Return the (x, y) coordinate for the center point of the cell that contains the specified text.  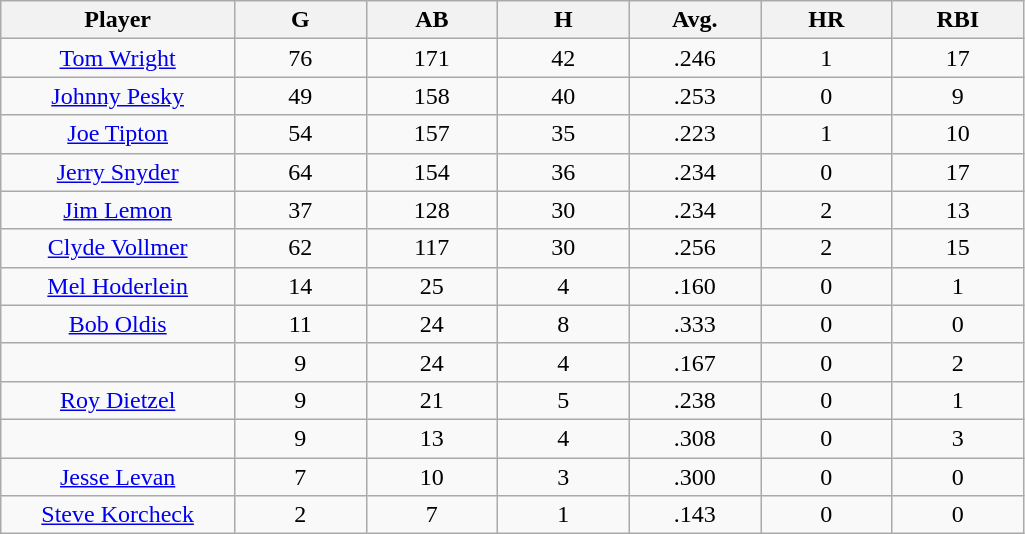
.246 (695, 58)
.238 (695, 400)
AB (432, 20)
Tom Wright (118, 58)
40 (564, 96)
14 (301, 286)
.143 (695, 515)
49 (301, 96)
H (564, 20)
.333 (695, 324)
Bob Oldis (118, 324)
Roy Dietzel (118, 400)
.253 (695, 96)
.256 (695, 248)
54 (301, 134)
64 (301, 172)
62 (301, 248)
36 (564, 172)
37 (301, 210)
G (301, 20)
Jim Lemon (118, 210)
.300 (695, 477)
Jerry Snyder (118, 172)
42 (564, 58)
158 (432, 96)
157 (432, 134)
Player (118, 20)
.167 (695, 362)
25 (432, 286)
8 (564, 324)
117 (432, 248)
.308 (695, 438)
RBI (958, 20)
Clyde Vollmer (118, 248)
.160 (695, 286)
15 (958, 248)
Jesse Levan (118, 477)
76 (301, 58)
Joe Tipton (118, 134)
171 (432, 58)
Johnny Pesky (118, 96)
154 (432, 172)
Mel Hoderlein (118, 286)
Steve Korcheck (118, 515)
5 (564, 400)
11 (301, 324)
128 (432, 210)
Avg. (695, 20)
HR (827, 20)
21 (432, 400)
.223 (695, 134)
35 (564, 134)
